Detect which cell encompasses the target text, then output its (x, y) center coordinate. 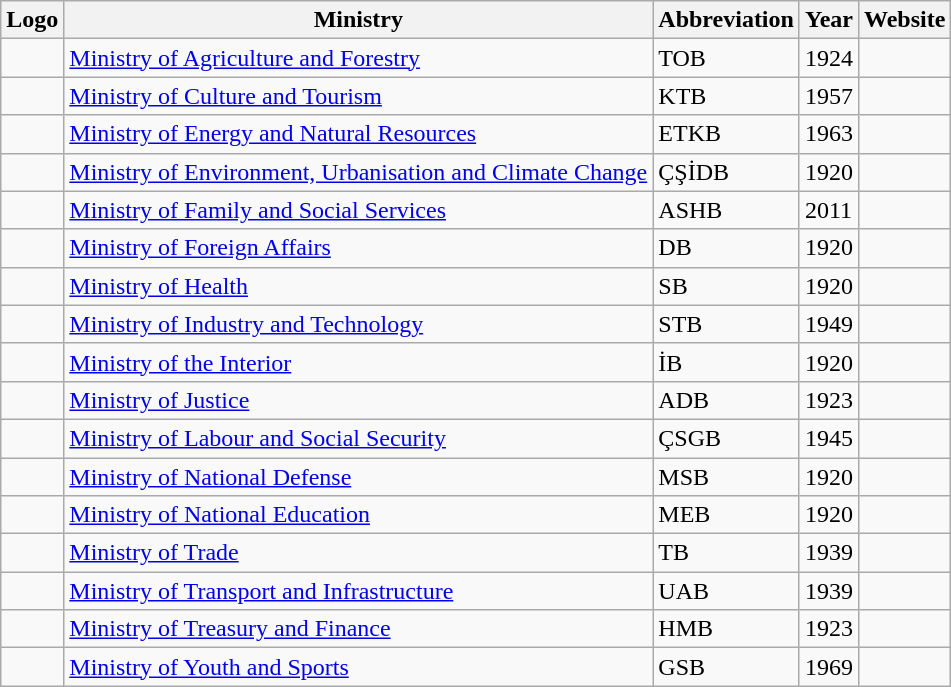
Ministry of Family and Social Services (358, 210)
Ministry (358, 20)
1963 (828, 134)
GSB (726, 667)
SB (726, 286)
ÇSGB (726, 438)
Ministry of Environment, Urbanisation and Climate Change (358, 172)
MSB (726, 477)
İB (726, 362)
1924 (828, 58)
ÇŞİDB (726, 172)
MEB (726, 515)
Ministry of National Defense (358, 477)
1969 (828, 667)
Ministry of Labour and Social Security (358, 438)
Ministry of Foreign Affairs (358, 248)
1945 (828, 438)
Ministry of Justice (358, 400)
Website (904, 20)
2011 (828, 210)
1957 (828, 96)
TOB (726, 58)
Ministry of Treasury and Finance (358, 629)
ASHB (726, 210)
HMB (726, 629)
Ministry of Agriculture and Forestry (358, 58)
Ministry of Industry and Technology (358, 324)
Ministry of National Education (358, 515)
Logo (32, 20)
Year (828, 20)
ADB (726, 400)
Ministry of Trade (358, 553)
Ministry of Transport and Infrastructure (358, 591)
KTB (726, 96)
ETKB (726, 134)
UAB (726, 591)
STB (726, 324)
Ministry of Health (358, 286)
1949 (828, 324)
Ministry of the Interior (358, 362)
Ministry of Culture and Tourism (358, 96)
Ministry of Youth and Sports (358, 667)
DB (726, 248)
TB (726, 553)
Abbreviation (726, 20)
Ministry of Energy and Natural Resources (358, 134)
